For the text-containing cell, return its midpoint in [X, Y] coordinate format. 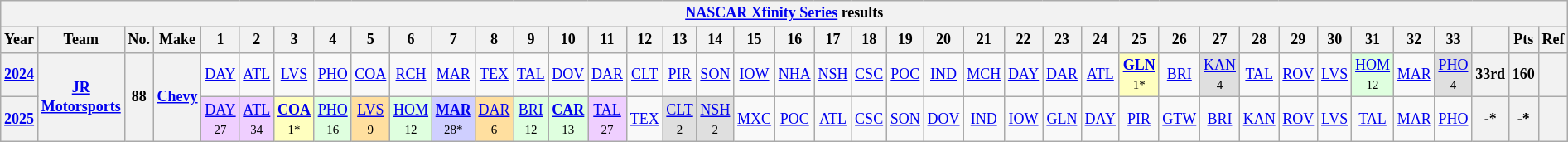
BRI12 [531, 120]
3 [295, 40]
12 [644, 40]
GLN [1062, 120]
Ref [1553, 40]
21 [984, 40]
33 [1453, 40]
9 [531, 40]
22 [1024, 40]
NASCAR Xfinity Series results [784, 13]
33rd [1491, 75]
17 [833, 40]
LVS9 [371, 120]
1 [220, 40]
5 [371, 40]
13 [679, 40]
KAN4 [1220, 75]
MAR28* [453, 120]
32 [1414, 40]
28 [1259, 40]
No. [139, 40]
19 [905, 40]
25 [1139, 40]
KAN [1259, 120]
23 [1062, 40]
7 [453, 40]
TAL27 [608, 120]
NHA [794, 75]
Make [177, 40]
Pts [1523, 40]
4 [333, 40]
RCH [411, 75]
18 [870, 40]
CLT2 [679, 120]
Chevy [177, 96]
CAR13 [568, 120]
CLT [644, 75]
15 [755, 40]
GTW [1180, 120]
COA [371, 75]
2 [257, 40]
160 [1523, 75]
JR Motorsports [81, 96]
Year [20, 40]
88 [139, 96]
10 [568, 40]
2025 [20, 120]
14 [716, 40]
16 [794, 40]
ATL34 [257, 120]
GLN1* [1139, 75]
20 [943, 40]
MXC [755, 120]
24 [1100, 40]
NSH2 [716, 120]
29 [1299, 40]
DAR6 [494, 120]
NSH [833, 75]
PHO4 [1453, 75]
30 [1335, 40]
11 [608, 40]
Team [81, 40]
26 [1180, 40]
PHO16 [333, 120]
COA1* [295, 120]
27 [1220, 40]
31 [1373, 40]
MCH [984, 75]
DAY27 [220, 120]
8 [494, 40]
2024 [20, 75]
6 [411, 40]
